Output the (x, y) coordinate of the center of the cell containing the given text.  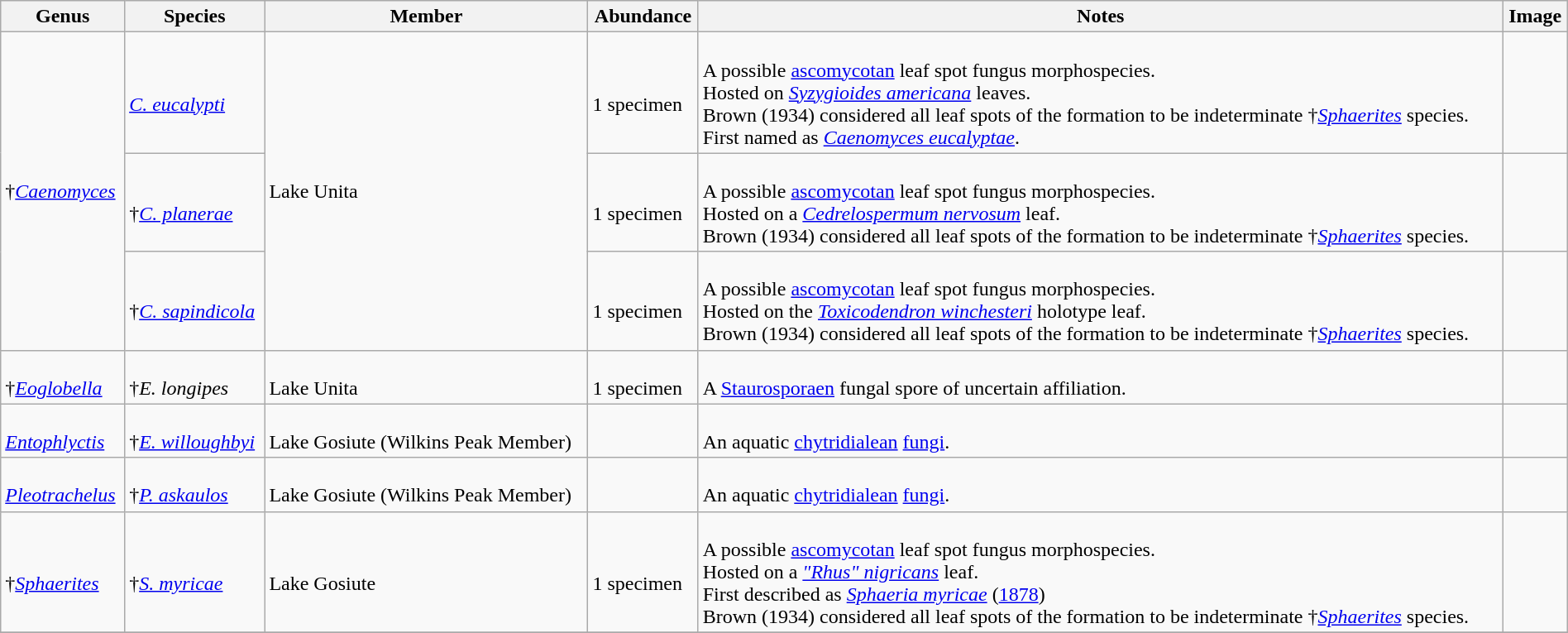
†P. askaulos (195, 485)
A Staurosporaen fungal spore of uncertain affiliation. (1100, 377)
Abundance (643, 17)
Entophlyctis (63, 430)
Notes (1100, 17)
Member (427, 17)
Lake Gosiute (427, 572)
†C. sapindicola (195, 301)
†E. longipes (195, 377)
Image (1535, 17)
†E. willoughbyi (195, 430)
†Sphaerites (63, 572)
†Eoglobella (63, 377)
Species (195, 17)
†S. myricae (195, 572)
†C. planerae (195, 202)
Pleotrachelus (63, 485)
C. eucalypti (195, 93)
Genus (63, 17)
†Caenomyces (63, 191)
